Locate the cell with the specified text and output its [X, Y] center coordinate. 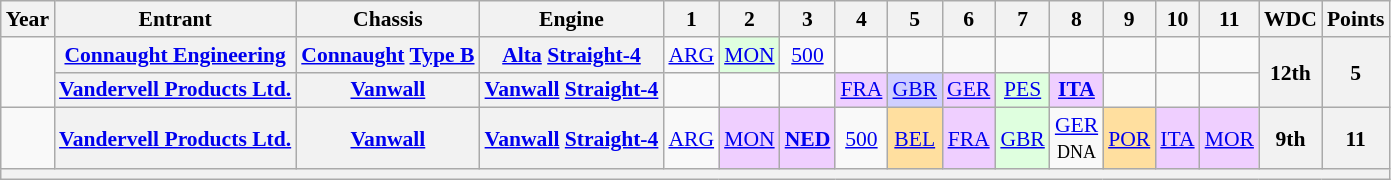
1 [691, 19]
12th [1290, 72]
Year [28, 19]
Entrant [175, 19]
Chassis [388, 19]
2 [750, 19]
8 [1076, 19]
6 [968, 19]
Alta Straight-4 [572, 55]
Connaught Engineering [175, 55]
7 [1022, 19]
GERDNA [1076, 138]
9 [1129, 19]
MOR [1230, 138]
Engine [572, 19]
3 [808, 19]
BEL [914, 138]
WDC [1290, 19]
Connaught Type B [388, 55]
9th [1290, 138]
GER [968, 90]
NED [808, 138]
PES [1022, 90]
10 [1177, 19]
POR [1129, 138]
Points [1356, 19]
4 [861, 19]
